Capture the cell that displays the provided text and extract its [x, y] central coordinate. 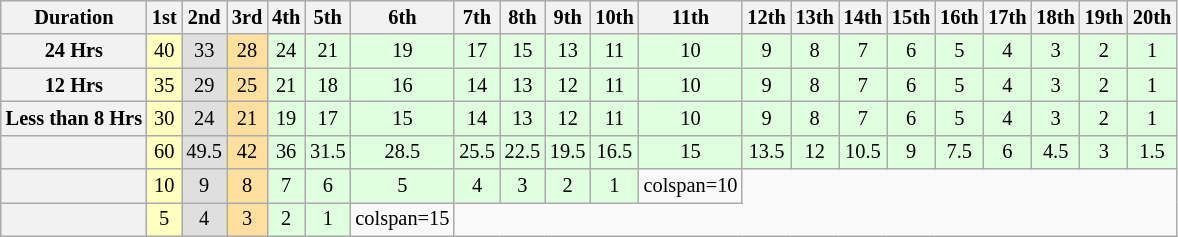
Less than 8 Hrs [74, 118]
42 [247, 152]
9th [568, 17]
6th [402, 17]
29 [204, 85]
20th [1152, 17]
33 [204, 51]
18 [328, 85]
19th [1104, 17]
16.5 [614, 152]
12th [766, 17]
3rd [247, 17]
8th [522, 17]
5th [328, 17]
25 [247, 85]
49.5 [204, 152]
40 [164, 51]
60 [164, 152]
28 [247, 51]
35 [164, 85]
31.5 [328, 152]
30 [164, 118]
10.5 [863, 152]
colspan=10 [691, 186]
12 Hrs [74, 85]
7.5 [959, 152]
2nd [204, 17]
4.5 [1056, 152]
14th [863, 17]
16 [402, 85]
7th [476, 17]
28.5 [402, 152]
17th [1007, 17]
1st [164, 17]
25.5 [476, 152]
15th [911, 17]
24 Hrs [74, 51]
19.5 [568, 152]
22.5 [522, 152]
16th [959, 17]
13th [815, 17]
10th [614, 17]
4th [286, 17]
Duration [74, 17]
36 [286, 152]
colspan=15 [402, 219]
13.5 [766, 152]
11th [691, 17]
18th [1056, 17]
1.5 [1152, 152]
